Identify which cell holds the provided text, then report its (X, Y) central coordinate. 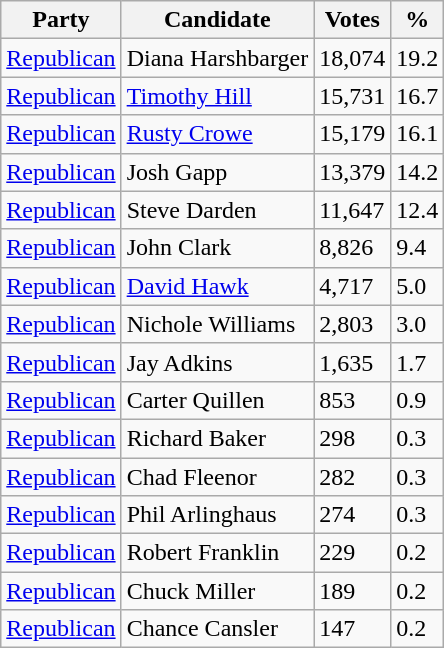
Robert Franklin (218, 553)
Chad Fleenor (218, 477)
8,826 (352, 248)
David Hawk (218, 286)
Diana Harshbarger (218, 58)
Phil Arlinghaus (218, 515)
18,074 (352, 58)
5.0 (418, 286)
Rusty Crowe (218, 134)
229 (352, 553)
% (418, 20)
Candidate (218, 20)
12.4 (418, 210)
282 (352, 477)
Votes (352, 20)
John Clark (218, 248)
Josh Gapp (218, 172)
189 (352, 591)
4,717 (352, 286)
11,647 (352, 210)
2,803 (352, 324)
9.4 (418, 248)
853 (352, 400)
3.0 (418, 324)
Nichole Williams (218, 324)
Party (61, 20)
Richard Baker (218, 438)
Jay Adkins (218, 362)
1.7 (418, 362)
298 (352, 438)
147 (352, 629)
1,635 (352, 362)
14.2 (418, 172)
16.1 (418, 134)
Chance Cansler (218, 629)
Timothy Hill (218, 96)
15,179 (352, 134)
Carter Quillen (218, 400)
Chuck Miller (218, 591)
274 (352, 515)
19.2 (418, 58)
Steve Darden (218, 210)
13,379 (352, 172)
16.7 (418, 96)
0.9 (418, 400)
15,731 (352, 96)
